Return the (x, y) coordinate for the center point of the cell that contains the specified text.  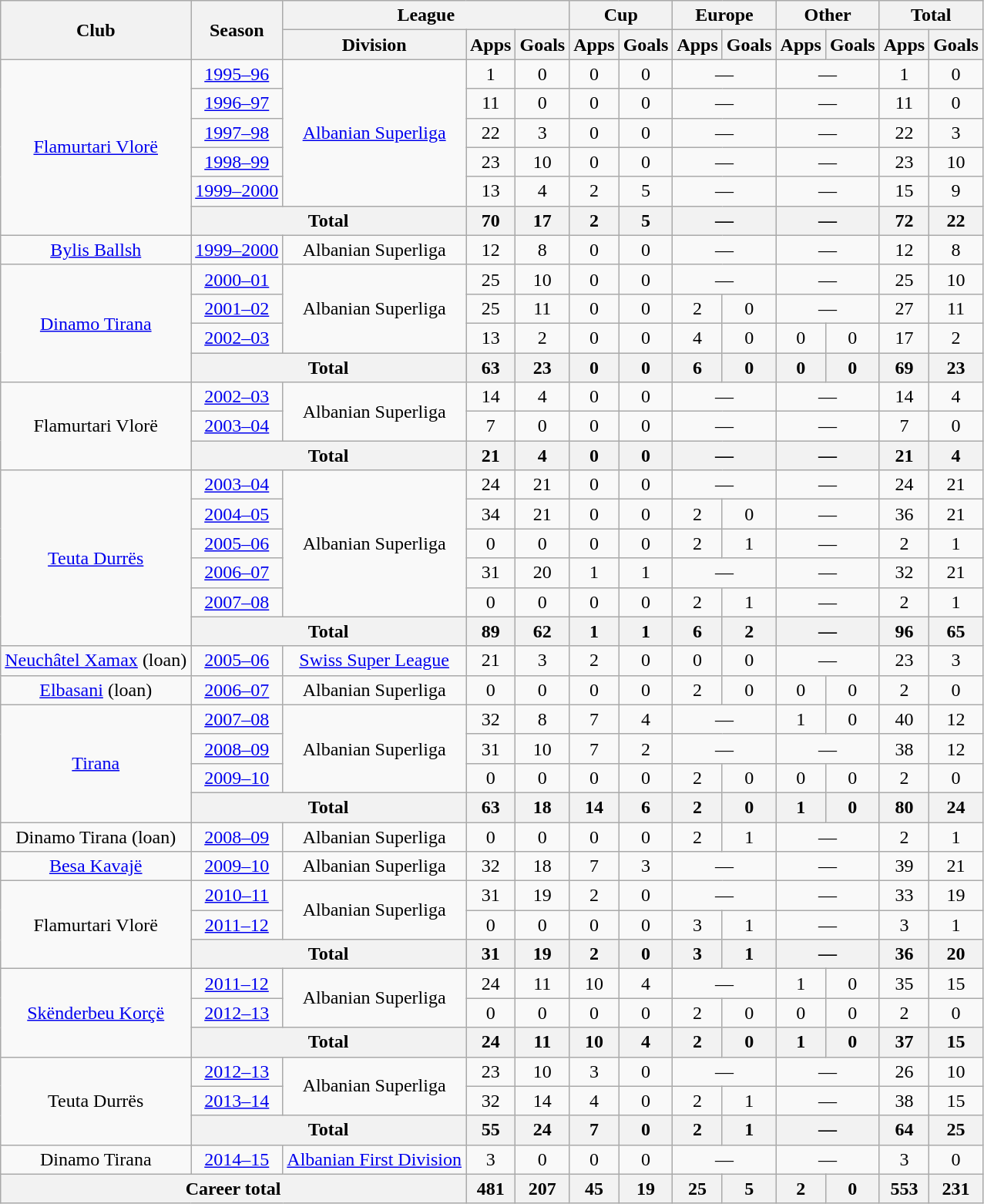
2000–01 (237, 279)
Albanian First Division (374, 1159)
1995–96 (237, 74)
Club (96, 30)
Europe (724, 15)
62 (542, 631)
Swiss Super League (374, 661)
37 (904, 1042)
League (426, 15)
Tirana (96, 763)
35 (904, 984)
69 (904, 368)
Neuchâtel Xamax (loan) (96, 661)
26 (904, 1071)
Season (237, 30)
1998–99 (237, 162)
2001–02 (237, 308)
96 (904, 631)
40 (904, 719)
Career total (233, 1189)
89 (490, 631)
Division (374, 45)
207 (542, 1189)
70 (490, 220)
72 (904, 220)
33 (904, 896)
64 (904, 1130)
45 (594, 1189)
231 (956, 1189)
9 (956, 191)
481 (490, 1189)
1997–98 (237, 133)
Besa Kavajë (96, 866)
80 (904, 807)
553 (904, 1189)
27 (904, 308)
Bylis Ballsh (96, 250)
Dinamo Tirana (loan) (96, 836)
55 (490, 1130)
2014–15 (237, 1159)
Elbasani (loan) (96, 690)
65 (956, 631)
2004–05 (237, 514)
39 (904, 866)
Skënderbeu Korçë (96, 1013)
2010–11 (237, 896)
Other (828, 15)
34 (490, 514)
1996–97 (237, 103)
Cup (621, 15)
2013–14 (237, 1101)
